Output the [x, y] coordinate of the center of the cell containing the given text.  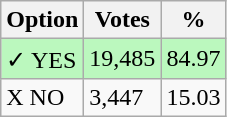
Votes [122, 20]
Option [42, 20]
19,485 [122, 59]
84.97 [194, 59]
✓ YES [42, 59]
X NO [42, 97]
% [194, 20]
3,447 [122, 97]
15.03 [194, 97]
